Detect which cell encompasses the target text, then output its (x, y) center coordinate. 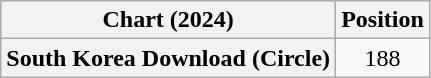
South Korea Download (Circle) (168, 58)
Chart (2024) (168, 20)
188 (383, 58)
Position (383, 20)
